Determine the (x, y) coordinate at the center of the cell enclosing the given text.  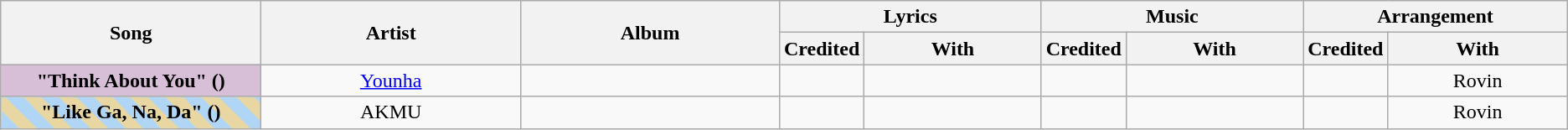
Lyrics (910, 17)
AKMU (391, 112)
Album (650, 33)
Younha (391, 81)
Artist (391, 33)
Music (1173, 17)
Song (131, 33)
Arrangement (1436, 17)
"Like Ga, Na, Da" () (131, 112)
"Think About You" () (131, 81)
